Output the [x, y] coordinate of the center of the cell containing the given text.  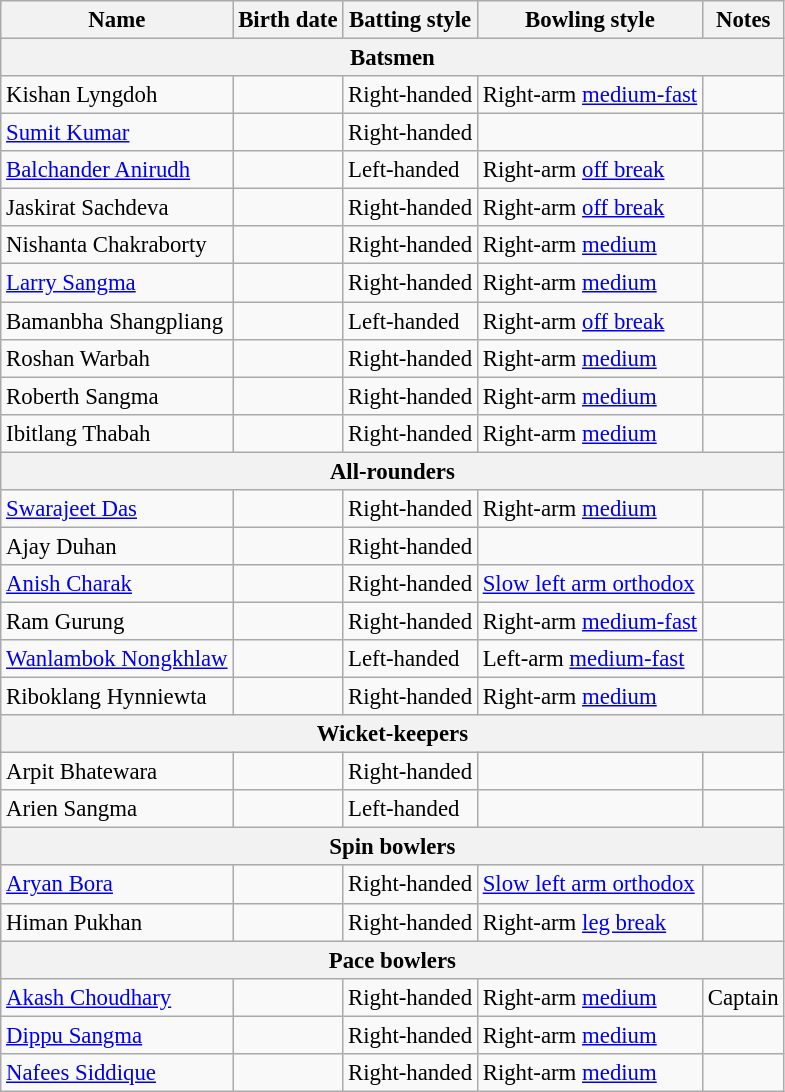
Swarajeet Das [117, 509]
Batting style [410, 20]
Arien Sangma [117, 809]
Left-arm medium-fast [590, 659]
Pace bowlers [392, 960]
Notes [742, 20]
Wanlambok Nongkhlaw [117, 659]
Wicket-keepers [392, 734]
Ibitlang Thabah [117, 433]
Riboklang Hynniewta [117, 697]
Akash Choudhary [117, 997]
Batsmen [392, 58]
Bowling style [590, 20]
Name [117, 20]
Aryan Bora [117, 885]
Anish Charak [117, 584]
Nafees Siddique [117, 1073]
Dippu Sangma [117, 1035]
Right-arm leg break [590, 922]
Captain [742, 997]
Balchander Anirudh [117, 170]
Ajay Duhan [117, 546]
Jaskirat Sachdeva [117, 208]
Bamanbha Shangpliang [117, 321]
Birth date [288, 20]
Kishan Lyngdoh [117, 95]
Nishanta Chakraborty [117, 245]
Larry Sangma [117, 283]
Sumit Kumar [117, 133]
All-rounders [392, 471]
Arpit Bhatewara [117, 772]
Spin bowlers [392, 847]
Ram Gurung [117, 621]
Himan Pukhan [117, 922]
Roshan Warbah [117, 358]
Roberth Sangma [117, 396]
